Search for the cell housing the specified text and yield its [x, y] center coordinate. 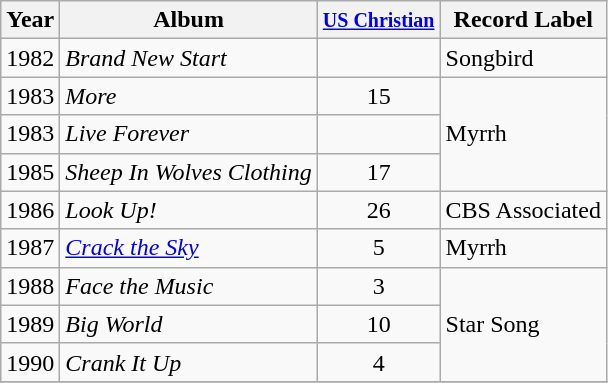
Album [188, 20]
10 [378, 324]
4 [378, 362]
15 [378, 96]
1988 [30, 286]
Songbird [523, 58]
Look Up! [188, 210]
Star Song [523, 324]
Crank It Up [188, 362]
26 [378, 210]
1986 [30, 210]
3 [378, 286]
1987 [30, 248]
1982 [30, 58]
Face the Music [188, 286]
Crack the Sky [188, 248]
Record Label [523, 20]
1989 [30, 324]
Sheep In Wolves Clothing [188, 172]
Brand New Start [188, 58]
5 [378, 248]
Live Forever [188, 134]
1985 [30, 172]
17 [378, 172]
Big World [188, 324]
US Christian [378, 20]
CBS Associated [523, 210]
1990 [30, 362]
More [188, 96]
Year [30, 20]
